Search for the cell housing the specified text and yield its [x, y] center coordinate. 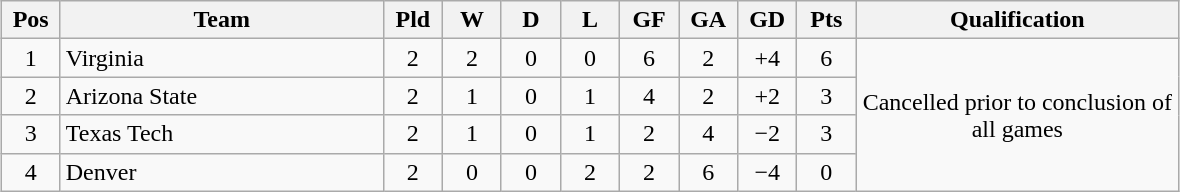
−4 [768, 172]
Team [222, 20]
Pld [412, 20]
GD [768, 20]
GF [650, 20]
W [472, 20]
Arizona State [222, 96]
L [590, 20]
Texas Tech [222, 134]
Pts [826, 20]
Cancelled prior to conclusion of all games [1018, 115]
Qualification [1018, 20]
+4 [768, 58]
+2 [768, 96]
GA [708, 20]
D [530, 20]
Denver [222, 172]
Virginia [222, 58]
Pos [30, 20]
−2 [768, 134]
